Identify which cell holds the provided text, then report its [x, y] central coordinate. 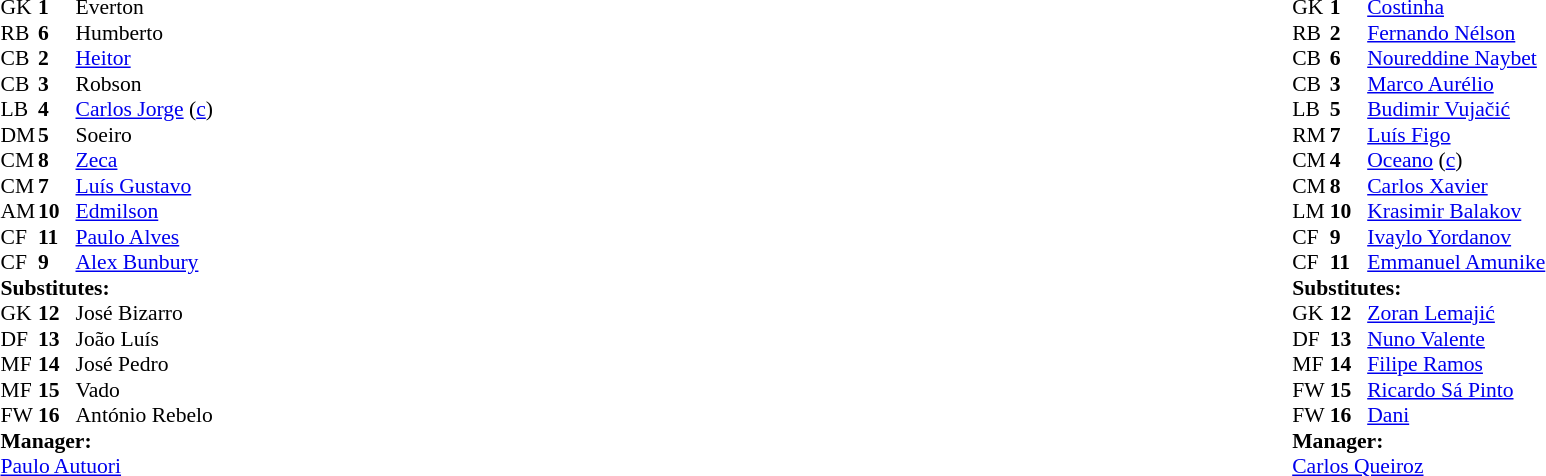
Noureddine Naybet [1456, 59]
Krasimir Balakov [1456, 211]
Luís Figo [1456, 135]
João Luís [145, 339]
Marco Aurélio [1456, 84]
Ivaylo Yordanov [1456, 237]
Oceano (c) [1456, 161]
Humberto [145, 33]
Edmilson [145, 211]
RM [1311, 135]
AM [19, 211]
Vado [145, 390]
Emmanuel Amunike [1456, 263]
Heitor [145, 59]
José Pedro [145, 365]
Carlos Jorge (c) [145, 109]
Ricardo Sá Pinto [1456, 390]
Budimir Vujačić [1456, 109]
LM [1311, 211]
António Rebelo [145, 415]
Fernando Nélson [1456, 33]
Zoran Lemajić [1456, 313]
Carlos Xavier [1456, 186]
Nuno Valente [1456, 339]
Dani [1456, 415]
Paulo Alves [145, 237]
Robson [145, 84]
Luís Gustavo [145, 186]
Filipe Ramos [1456, 365]
Soeiro [145, 135]
José Bizarro [145, 313]
DM [19, 135]
Zeca [145, 161]
Alex Bunbury [145, 263]
